Output the [x, y] coordinate of the center of the cell containing the given text.  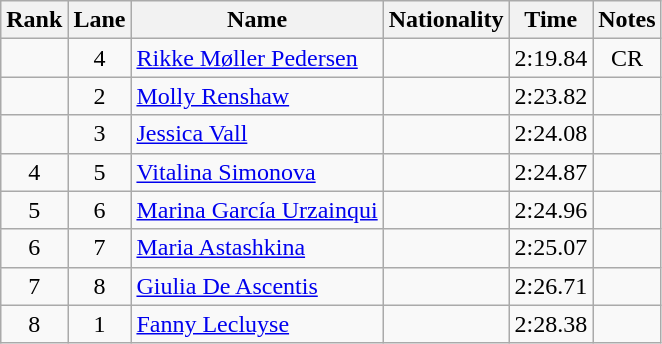
Rikke Møller Pedersen [257, 58]
2:19.84 [551, 58]
2:24.08 [551, 134]
Notes [627, 20]
Giulia De Ascentis [257, 286]
2:26.71 [551, 286]
3 [100, 134]
CR [627, 58]
Maria Astashkina [257, 248]
2:24.87 [551, 172]
Time [551, 20]
Vitalina Simonova [257, 172]
2:24.96 [551, 210]
Nationality [446, 20]
Rank [34, 20]
Jessica Vall [257, 134]
2:25.07 [551, 248]
2:23.82 [551, 96]
Fanny Lecluyse [257, 324]
Molly Renshaw [257, 96]
Lane [100, 20]
2 [100, 96]
Name [257, 20]
2:28.38 [551, 324]
Marina García Urzainqui [257, 210]
1 [100, 324]
